Output the (X, Y) coordinate of the center of the cell containing the given text.  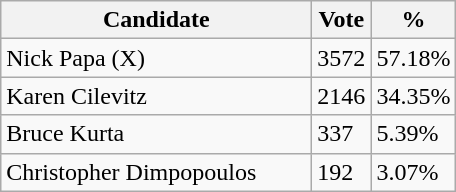
Bruce Kurta (156, 134)
192 (342, 172)
34.35% (414, 96)
2146 (342, 96)
3572 (342, 58)
337 (342, 134)
57.18% (414, 58)
Candidate (156, 20)
Nick Papa (X) (156, 58)
% (414, 20)
3.07% (414, 172)
Vote (342, 20)
Christopher Dimpopoulos (156, 172)
5.39% (414, 134)
Karen Cilevitz (156, 96)
